Pinpoint the cell where the given text exists, returning its [x, y] midpoint coordinate. 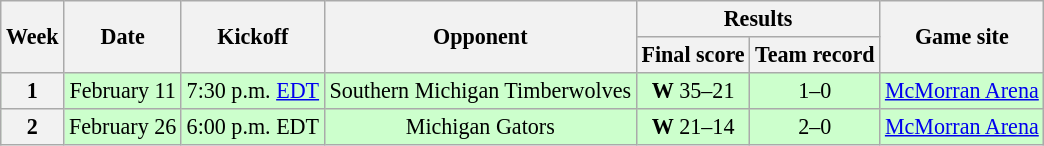
Team record [815, 54]
Kickoff [252, 36]
Results [758, 18]
2–0 [815, 126]
2 [32, 126]
Michigan Gators [480, 126]
W 35–21 [693, 90]
Game site [962, 36]
February 26 [123, 126]
Opponent [480, 36]
Week [32, 36]
Date [123, 36]
Final score [693, 54]
W 21–14 [693, 126]
6:00 p.m. EDT [252, 126]
Southern Michigan Timberwolves [480, 90]
1–0 [815, 90]
February 11 [123, 90]
7:30 p.m. EDT [252, 90]
1 [32, 90]
